Scan for the cell matching the given text and deliver its (X, Y) coordinate at center. 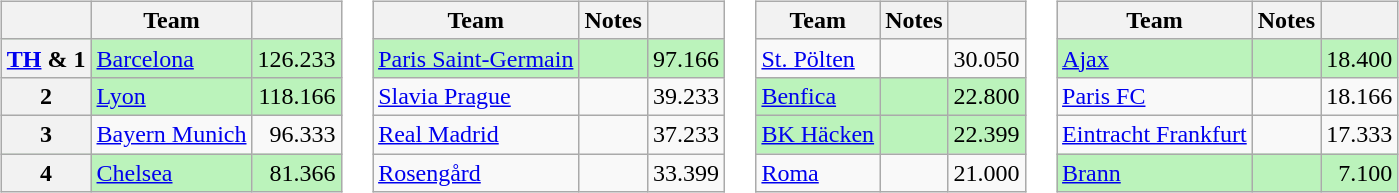
Real Madrid (476, 134)
97.166 (686, 58)
21.000 (986, 173)
81.366 (296, 173)
Bayern Munich (172, 134)
39.233 (686, 96)
TH & 1 (46, 58)
37.233 (686, 134)
30.050 (986, 58)
Roma (818, 173)
St. Pölten (818, 58)
Brann (1155, 173)
Lyon (172, 96)
Rosengård (476, 173)
Barcelona (172, 58)
Eintracht Frankfurt (1155, 134)
126.233 (296, 58)
3 (46, 134)
17.333 (1360, 134)
Chelsea (172, 173)
22.800 (986, 96)
96.333 (296, 134)
33.399 (686, 173)
118.166 (296, 96)
18.166 (1360, 96)
BK Häcken (818, 134)
7.100 (1360, 173)
Paris FC (1155, 96)
Ajax (1155, 58)
Benfica (818, 96)
Paris Saint-Germain (476, 58)
22.399 (986, 134)
18.400 (1360, 58)
2 (46, 96)
Slavia Prague (476, 96)
4 (46, 173)
